Identify which cell holds the provided text, then report its (X, Y) central coordinate. 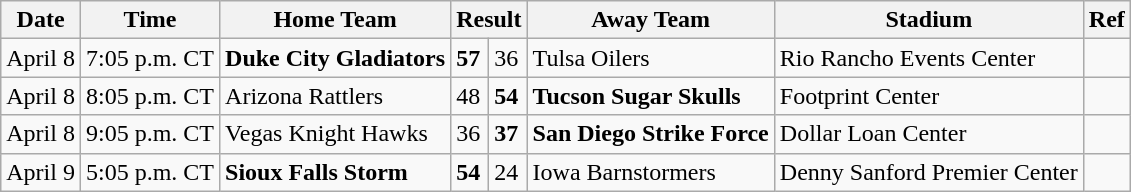
Dollar Loan Center (928, 134)
Home Team (336, 20)
Arizona Rattlers (336, 96)
Tulsa Oilers (650, 58)
San Diego Strike Force (650, 134)
Time (150, 20)
Iowa Barnstormers (650, 172)
Vegas Knight Hawks (336, 134)
7:05 p.m. CT (150, 58)
Rio Rancho Events Center (928, 58)
Denny Sanford Premier Center (928, 172)
57 (470, 58)
Result (489, 20)
8:05 p.m. CT (150, 96)
April 9 (41, 172)
48 (470, 96)
Sioux Falls Storm (336, 172)
24 (508, 172)
9:05 p.m. CT (150, 134)
Footprint Center (928, 96)
37 (508, 134)
5:05 p.m. CT (150, 172)
Away Team (650, 20)
Duke City Gladiators (336, 58)
Date (41, 20)
Ref (1106, 20)
Stadium (928, 20)
Tucson Sugar Skulls (650, 96)
